Determine the [X, Y] coordinate at the center of the cell enclosing the given text.  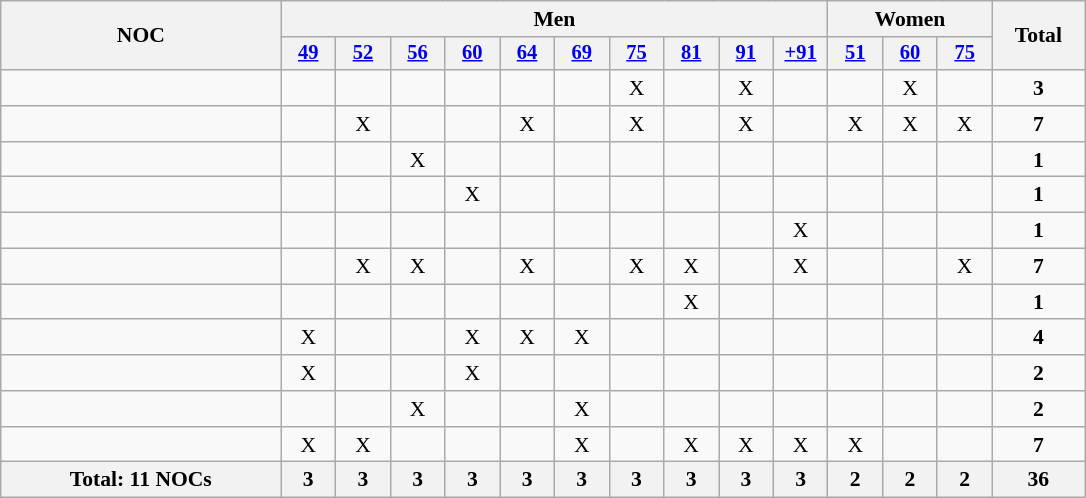
Total [1038, 36]
36 [1038, 480]
+91 [800, 54]
81 [692, 54]
49 [308, 54]
69 [582, 54]
64 [528, 54]
91 [746, 54]
4 [1038, 338]
Men [554, 19]
Women [910, 19]
56 [418, 54]
52 [364, 54]
Total: 11 NOCs [141, 480]
NOC [141, 36]
51 [856, 54]
